From the cell containing the given text, extract its center point as [x, y] coordinate. 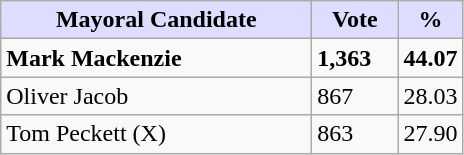
27.90 [430, 134]
Tom Peckett (X) [156, 134]
1,363 [355, 58]
Vote [355, 20]
Mark Mackenzie [156, 58]
Oliver Jacob [156, 96]
44.07 [430, 58]
867 [355, 96]
863 [355, 134]
28.03 [430, 96]
% [430, 20]
Mayoral Candidate [156, 20]
